Search for the cell housing the specified text and yield its (X, Y) center coordinate. 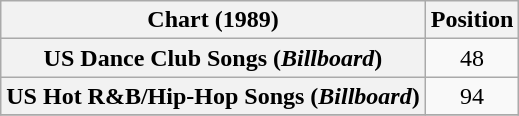
Position (472, 20)
Chart (1989) (213, 20)
94 (472, 96)
US Hot R&B/Hip-Hop Songs (Billboard) (213, 96)
48 (472, 58)
US Dance Club Songs (Billboard) (213, 58)
